Determine the [X, Y] coordinate at the center of the cell enclosing the given text.  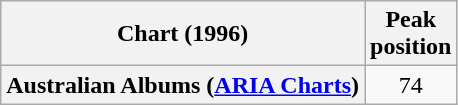
Peakposition [411, 34]
Chart (1996) [183, 34]
Australian Albums (ARIA Charts) [183, 85]
74 [411, 85]
